Identify which cell holds the provided text, then report its (X, Y) central coordinate. 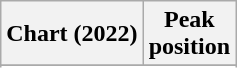
Chart (2022) (72, 34)
Peakposition (189, 34)
